Extract the (x, y) coordinate from the center of the cell holding the provided text.  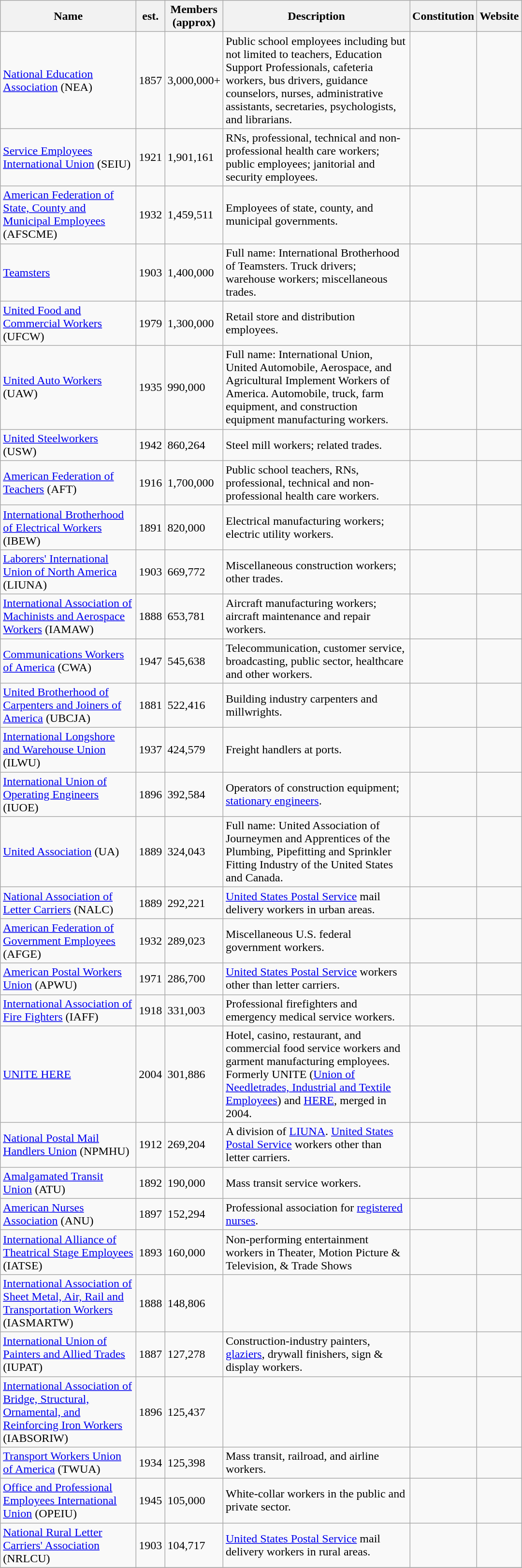
International Union of Operating Engineers (IUOE) (69, 794)
International Alliance of Theatrical Stage Employees (IATSE) (69, 1252)
American Federation of State, County and Municipal Employees (AFSCME) (69, 215)
860,264 (194, 445)
Name (69, 16)
Teamsters (69, 273)
292,221 (194, 903)
269,204 (194, 1145)
820,000 (194, 527)
est. (151, 16)
American Postal Workers Union (APWU) (69, 979)
2004 (151, 1074)
International Association of Fire Fighters (IAFF) (69, 1010)
Professional association for registered nurses. (316, 1214)
Amalgamated Transit Union (ATU) (69, 1183)
1881 (151, 705)
White-collar workers in the public and private sector. (316, 1501)
A division of LIUNA. United States Postal Service workers other than letter carriers. (316, 1145)
1,459,511 (194, 215)
Service Employees International Union (SEIU) (69, 158)
Retail store and distribution employees. (316, 323)
Employees of state, county, and municipal governments. (316, 215)
1892 (151, 1183)
International Association of Sheet Metal, Air, Rail and Transportation Workers (IASMARTW) (69, 1303)
104,717 (194, 1545)
324,043 (194, 852)
1934 (151, 1463)
Full name: International Brotherhood of Teamsters. Truck drivers; warehouse workers; miscellaneous trades. (316, 273)
Construction-industry painters, glaziers, drywall finishers, sign & display workers. (316, 1354)
653,781 (194, 616)
UNITE HERE (69, 1074)
Office and Professional Employees International Union (OPEIU) (69, 1501)
286,700 (194, 979)
1887 (151, 1354)
Laborers' International Union of North America (LIUNA) (69, 572)
125,398 (194, 1463)
American Federation of Government Employees (AFGE) (69, 941)
105,000 (194, 1501)
1897 (151, 1214)
Constitution (444, 16)
International Union of Painters and Allied Trades (IUPAT) (69, 1354)
RNs, professional, technical and non-professional health care workers; public employees; janitorial and security employees. (316, 158)
424,579 (194, 750)
Steel mill workers; related trades. (316, 445)
1945 (151, 1501)
1979 (151, 323)
National Education Association (NEA) (69, 80)
United States Postal Service mail delivery workers in urban areas. (316, 903)
190,000 (194, 1183)
Members (approx) (194, 16)
1,700,000 (194, 483)
Miscellaneous construction workers; other trades. (316, 572)
Miscellaneous U.S. federal government workers. (316, 941)
United States Postal Service mail delivery workers in rural areas. (316, 1545)
990,000 (194, 388)
American Nurses Association (ANU) (69, 1214)
International Brotherhood of Electrical Workers (IBEW) (69, 527)
669,772 (194, 572)
International Association of Bridge, Structural, Ornamental, and Reinforcing Iron Workers (IABSORIW) (69, 1411)
1893 (151, 1252)
1937 (151, 750)
392,584 (194, 794)
American Federation of Teachers (AFT) (69, 483)
Telecommunication, customer service, broadcasting, public sector, healthcare and other workers. (316, 661)
545,638 (194, 661)
United Auto Workers (UAW) (69, 388)
United Association (UA) (69, 852)
International Association of Machinists and Aerospace Workers (IAMAW) (69, 616)
Aircraft manufacturing workers; aircraft maintenance and repair workers. (316, 616)
National Association of Letter Carriers (NALC) (69, 903)
301,886 (194, 1074)
1942 (151, 445)
United States Postal Service workers other than letter carriers. (316, 979)
127,278 (194, 1354)
331,003 (194, 1010)
Operators of construction equipment; stationary engineers. (316, 794)
United Food and Commercial Workers (UFCW) (69, 323)
Freight handlers at ports. (316, 750)
125,437 (194, 1411)
International Longshore and Warehouse Union (ILWU) (69, 750)
1857 (151, 80)
1,300,000 (194, 323)
1891 (151, 527)
United Steelworkers (USW) (69, 445)
Transport Workers Union of America (TWUA) (69, 1463)
148,806 (194, 1303)
1947 (151, 661)
1912 (151, 1145)
3,000,000+ (194, 80)
1921 (151, 158)
Communications Workers of America (CWA) (69, 661)
160,000 (194, 1252)
Professional firefighters and emergency medical service workers. (316, 1010)
National Postal Mail Handlers Union (NPMHU) (69, 1145)
Mass transit, railroad, and airline workers. (316, 1463)
1935 (151, 388)
Description (316, 16)
Building industry carpenters and millwrights. (316, 705)
1916 (151, 483)
Mass transit service workers. (316, 1183)
289,023 (194, 941)
1918 (151, 1010)
Electrical manufacturing workers; electric utility workers. (316, 527)
United Brotherhood of Carpenters and Joiners of America (UBCJA) (69, 705)
Website (499, 16)
522,416 (194, 705)
1,901,161 (194, 158)
Non-performing entertainment workers in Theater, Motion Picture & Television, & Trade Shows (316, 1252)
Public school teachers, RNs, professional, technical and non-professional health care workers. (316, 483)
1971 (151, 979)
National Rural Letter Carriers' Association (NRLCU) (69, 1545)
1,400,000 (194, 273)
152,294 (194, 1214)
